From the cell containing the given text, extract its center point as [x, y] coordinate. 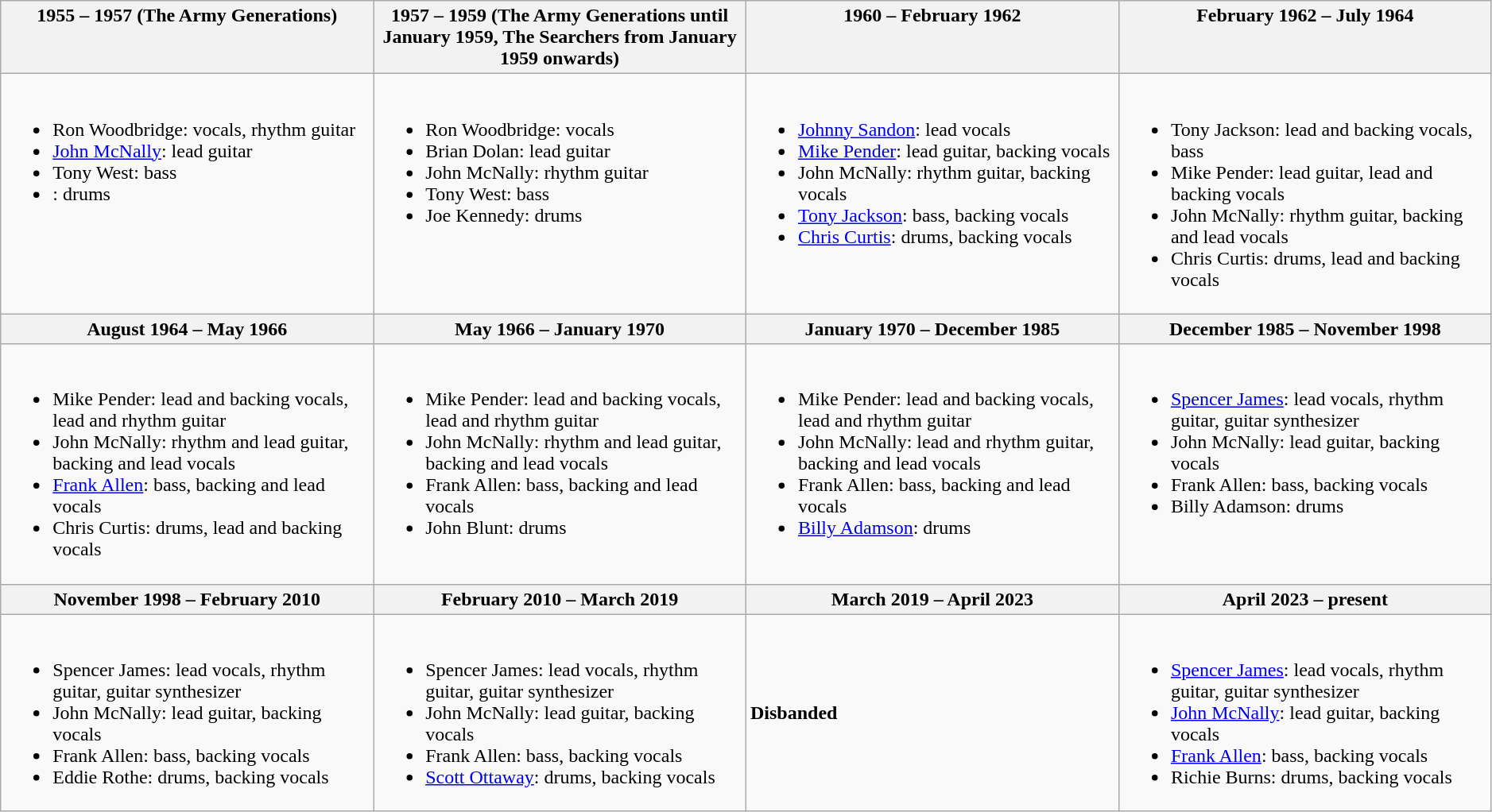
Ron Woodbridge: vocals, rhythm guitarJohn McNally: lead guitarTony West: bass: drums [188, 194]
December 1985 – November 1998 [1305, 329]
1955 – 1957 (The Army Generations) [188, 37]
November 1998 – February 2010 [188, 599]
February 2010 – March 2019 [560, 599]
August 1964 – May 1966 [188, 329]
January 1970 – December 1985 [932, 329]
April 2023 – present [1305, 599]
February 1962 – July 1964 [1305, 37]
1960 – February 1962 [932, 37]
May 1966 – January 1970 [560, 329]
March 2019 – April 2023 [932, 599]
1957 – 1959 (The Army Generations until January 1959, The Searchers from January 1959 onwards) [560, 37]
Disbanded [932, 713]
Ron Woodbridge: vocalsBrian Dolan: lead guitarJohn McNally: rhythm guitarTony West: bassJoe Kennedy: drums [560, 194]
